Extract the (x, y) coordinate from the center of the cell holding the provided text.  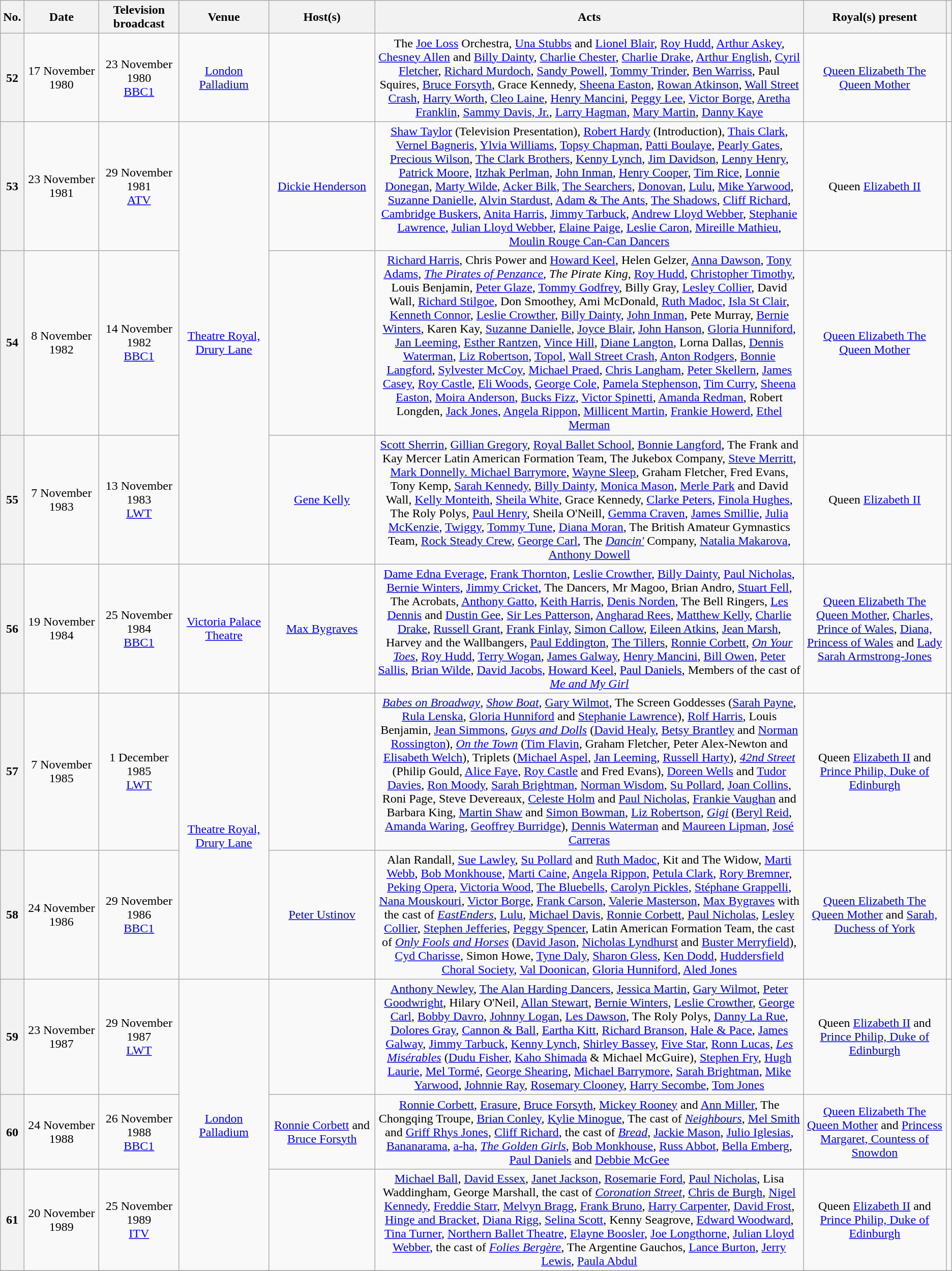
23 November 1980BBC1 (139, 77)
23 November 1981 (61, 186)
24 November 1988 (61, 1132)
Date (61, 17)
58 (12, 914)
Host(s) (322, 17)
61 (12, 1220)
8 November 1982 (61, 343)
Television broadcast (139, 17)
53 (12, 186)
29 November 1986BBC1 (139, 914)
56 (12, 629)
23 November 1987 (61, 1037)
29 November 1987LWT (139, 1037)
Gene Kelly (322, 499)
60 (12, 1132)
No. (12, 17)
14 November 1982BBC1 (139, 343)
29 November 1981ATV (139, 186)
25 November 1989ITV (139, 1220)
Peter Ustinov (322, 914)
7 November 1985 (61, 772)
Dickie Henderson (322, 186)
17 November 1980 (61, 77)
7 November 1983 (61, 499)
Royal(s) present (875, 17)
1 December 1985LWT (139, 772)
52 (12, 77)
20 November 1989 (61, 1220)
Max Bygraves (322, 629)
Acts (589, 17)
57 (12, 772)
Victoria Palace Theatre (224, 629)
Queen Elizabeth The Queen Mother and Princess Margaret, Countess of Snowdon (875, 1132)
26 November 1988BBC1 (139, 1132)
Queen Elizabeth The Queen Mother, Charles, Prince of Wales, Diana, Princess of Wales and Lady Sarah Armstrong-Jones (875, 629)
55 (12, 499)
13 November 1983LWT (139, 499)
Ronnie Corbett and Bruce Forsyth (322, 1132)
24 November 1986 (61, 914)
59 (12, 1037)
54 (12, 343)
19 November 1984 (61, 629)
Venue (224, 17)
Queen Elizabeth The Queen Mother and Sarah, Duchess of York (875, 914)
25 November 1984BBC1 (139, 629)
